Search for the cell housing the specified text and yield its [x, y] center coordinate. 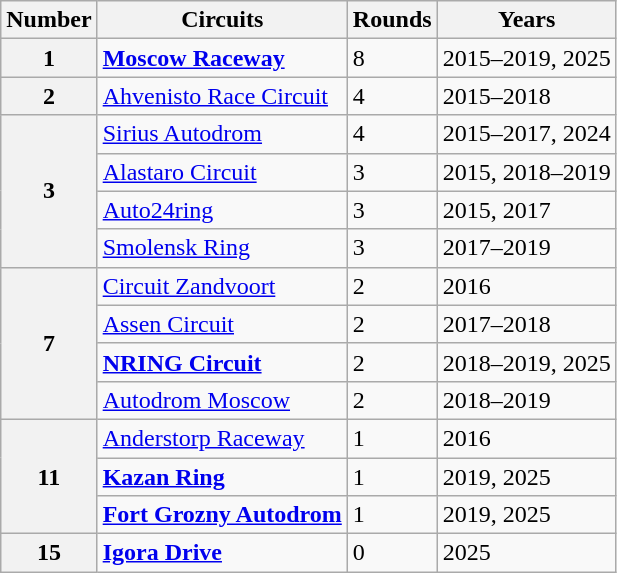
0 [392, 553]
Rounds [392, 20]
2018–2019 [526, 400]
2015, 2017 [526, 210]
2025 [526, 553]
2015, 2018–2019 [526, 172]
Sirius Autodrom [222, 134]
7 [49, 343]
Circuit Zandvoort [222, 286]
Alastaro Circuit [222, 172]
2017–2018 [526, 324]
Anderstorp Raceway [222, 438]
15 [49, 553]
Circuits [222, 20]
2018–2019, 2025 [526, 362]
2015–2018 [526, 96]
2015–2017, 2024 [526, 134]
8 [392, 58]
Years [526, 20]
Autodrom Moscow [222, 400]
Moscow Raceway [222, 58]
Assen Circuit [222, 324]
Ahvenisto Race Circuit [222, 96]
2015–2019, 2025 [526, 58]
Kazan Ring [222, 477]
NRING Circuit [222, 362]
Smolensk Ring [222, 248]
Igora Drive [222, 553]
11 [49, 476]
Fort Grozny Autodrom [222, 515]
Number [49, 20]
2017–2019 [526, 248]
Auto24ring [222, 210]
